Return (X, Y) of the center of cell containing provided text 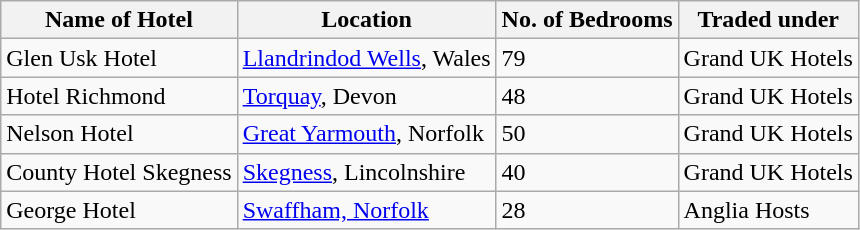
Anglia Hosts (768, 210)
40 (587, 172)
Skegness, Lincolnshire (366, 172)
Name of Hotel (119, 20)
Torquay, Devon (366, 96)
Nelson Hotel (119, 134)
Traded under (768, 20)
50 (587, 134)
George Hotel (119, 210)
Llandrindod Wells, Wales (366, 58)
28 (587, 210)
County Hotel Skegness (119, 172)
79 (587, 58)
Great Yarmouth, Norfolk (366, 134)
48 (587, 96)
Hotel Richmond (119, 96)
Glen Usk Hotel (119, 58)
No. of Bedrooms (587, 20)
Location (366, 20)
Swaffham, Norfolk (366, 210)
